Scan for the cell matching the given text and deliver its [x, y] coordinate at center. 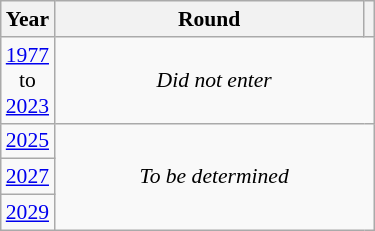
To be determined [214, 176]
Year [28, 19]
Round [209, 19]
1977to2023 [28, 80]
2025 [28, 141]
2029 [28, 213]
2027 [28, 177]
Did not enter [214, 80]
